Capture the cell that displays the provided text and extract its [X, Y] central coordinate. 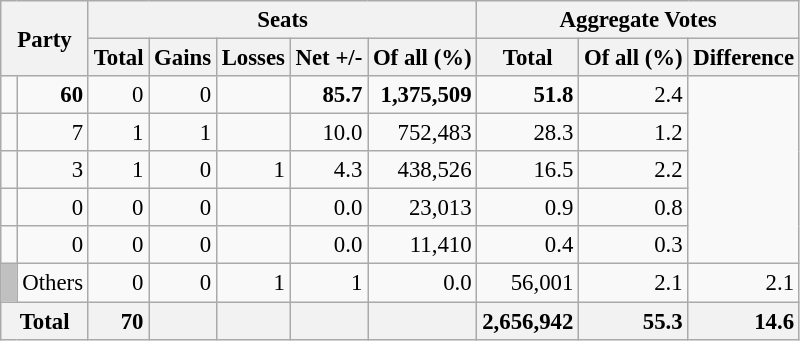
0.4 [528, 245]
0.3 [634, 245]
70 [118, 321]
55.3 [634, 321]
Party [45, 38]
2.4 [634, 95]
56,001 [528, 283]
2.2 [634, 170]
7 [52, 133]
2,656,942 [528, 321]
28.3 [528, 133]
23,013 [422, 208]
Losses [253, 58]
16.5 [528, 170]
11,410 [422, 245]
1,375,509 [422, 95]
1.2 [634, 133]
Difference [744, 58]
Aggregate Votes [638, 20]
Others [52, 283]
10.0 [328, 133]
752,483 [422, 133]
0.8 [634, 208]
438,526 [422, 170]
85.7 [328, 95]
3 [52, 170]
14.6 [744, 321]
Net +/- [328, 58]
Seats [282, 20]
60 [52, 95]
51.8 [528, 95]
4.3 [328, 170]
Gains [183, 58]
0.9 [528, 208]
